Find where the given text appears and provide that cell's center as (x, y) coordinate. 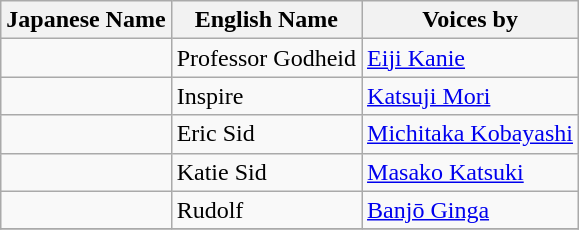
Masako Katsuki (470, 172)
English Name (266, 20)
Eiji Kanie (470, 58)
Voices by (470, 20)
Banjō Ginga (470, 210)
Katsuji Mori (470, 96)
Michitaka Kobayashi (470, 134)
Rudolf (266, 210)
Eric Sid (266, 134)
Katie Sid (266, 172)
Japanese Name (86, 20)
Inspire (266, 96)
Professor Godheid (266, 58)
